Return the [X, Y] coordinate for the center point of the cell that contains the specified text.  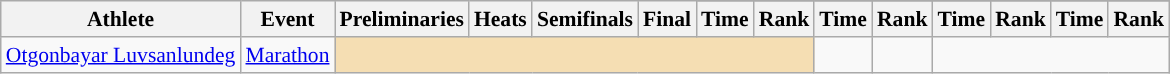
Otgonbayar Luvsanlundeg [121, 55]
Preliminaries [402, 19]
Event [287, 19]
Athlete [121, 19]
Marathon [287, 55]
Semifinals [585, 19]
Heats [500, 19]
Final [667, 19]
